Scan for the cell matching the given text and deliver its (x, y) coordinate at center. 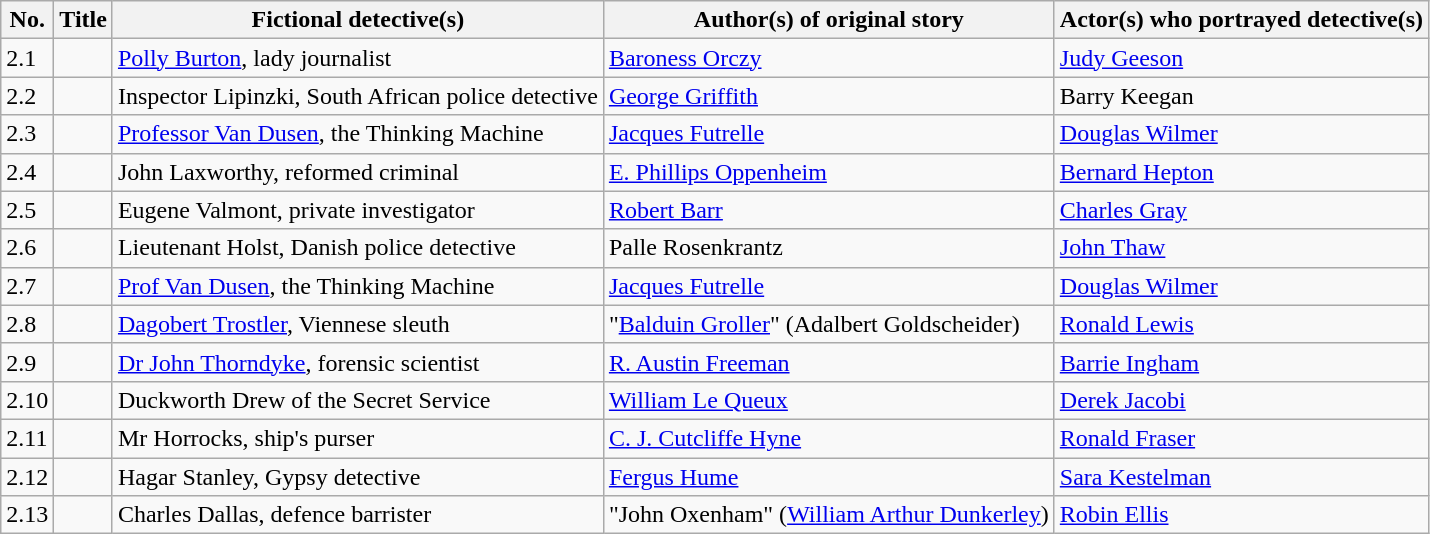
E. Phillips Oppenheim (828, 172)
Charles Dallas, defence barrister (358, 515)
Charles Gray (1241, 210)
Professor Van Dusen, the Thinking Machine (358, 134)
Fergus Hume (828, 477)
Hagar Stanley, Gypsy detective (358, 477)
Fictional detective(s) (358, 20)
Sara Kestelman (1241, 477)
Lieutenant Holst, Danish police detective (358, 248)
William Le Queux (828, 400)
Actor(s) who portrayed detective(s) (1241, 20)
Baroness Orczy (828, 58)
2.3 (28, 134)
Ronald Lewis (1241, 324)
Derek Jacobi (1241, 400)
Barrie Ingham (1241, 362)
Eugene Valmont, private investigator (358, 210)
Duckworth Drew of the Secret Service (358, 400)
2.10 (28, 400)
Ronald Fraser (1241, 438)
2.4 (28, 172)
John Laxworthy, reformed criminal (358, 172)
Polly Burton, lady journalist (358, 58)
Mr Horrocks, ship's purser (358, 438)
2.9 (28, 362)
Title (84, 20)
2.1 (28, 58)
Prof Van Dusen, the Thinking Machine (358, 286)
Bernard Hepton (1241, 172)
2.5 (28, 210)
Dagobert Trostler, Viennese sleuth (358, 324)
2.8 (28, 324)
2.11 (28, 438)
2.6 (28, 248)
Dr John Thorndyke, forensic scientist (358, 362)
Robin Ellis (1241, 515)
Author(s) of original story (828, 20)
2.7 (28, 286)
No. (28, 20)
2.13 (28, 515)
"Balduin Groller" (Adalbert Goldscheider) (828, 324)
Barry Keegan (1241, 96)
R. Austin Freeman (828, 362)
2.2 (28, 96)
Robert Barr (828, 210)
Palle Rosenkrantz (828, 248)
C. J. Cutcliffe Hyne (828, 438)
George Griffith (828, 96)
John Thaw (1241, 248)
Judy Geeson (1241, 58)
"John Oxenham" (William Arthur Dunkerley) (828, 515)
Inspector Lipinzki, South African police detective (358, 96)
2.12 (28, 477)
